Output the (X, Y) coordinate of the center of the cell containing the given text.  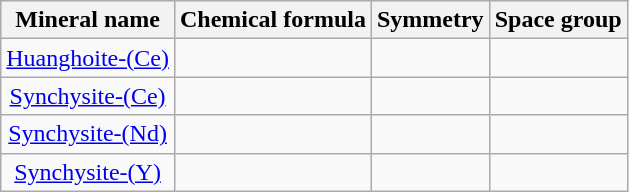
Symmetry (430, 20)
Space group (558, 20)
Chemical formula (272, 20)
Mineral name (88, 20)
Synchysite-(Ce) (88, 96)
Huanghoite-(Ce) (88, 58)
Synchysite-(Y) (88, 172)
Synchysite-(Nd) (88, 134)
